Provide the (X, Y) coordinate of the cell's center where the given text is located.  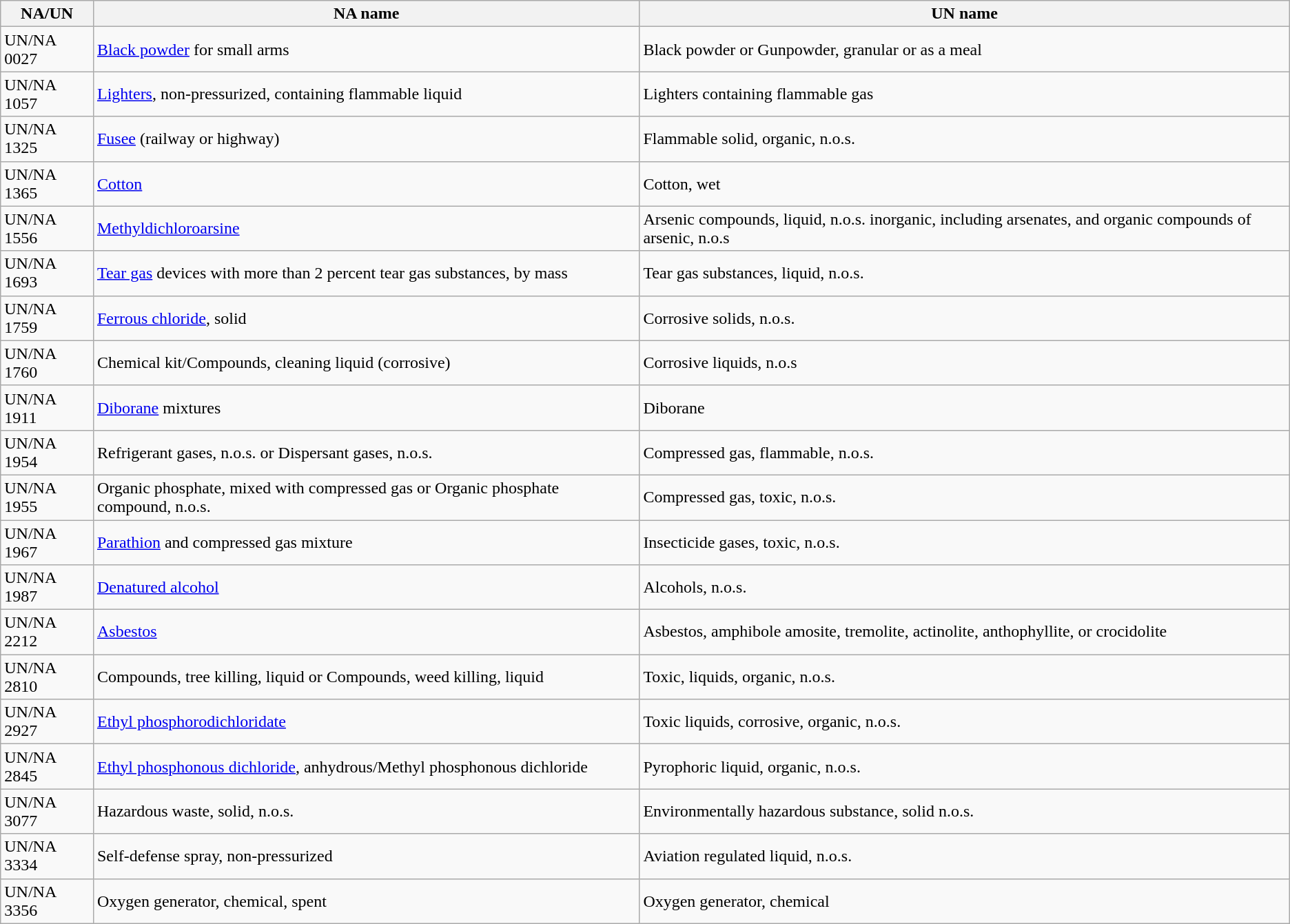
Oxygen generator, chemical (965, 901)
Compressed gas, toxic, n.o.s. (965, 497)
UN/NA 2927 (47, 722)
UN/NA 1760 (47, 362)
Compressed gas, flammable, n.o.s. (965, 452)
Black powder or Gunpowder, granular or as a meal (965, 50)
Tear gas devices with more than 2 percent tear gas substances, by mass (366, 273)
UN/NA 3334 (47, 856)
Black powder for small arms (366, 50)
Ferrous chloride, solid (366, 318)
Insecticide gases, toxic, n.o.s. (965, 542)
UN/NA 1057 (47, 94)
Cotton (366, 183)
UN name (965, 14)
Toxic, liquids, organic, n.o.s. (965, 677)
UN/NA 1955 (47, 497)
UN/NA 1365 (47, 183)
Cotton, wet (965, 183)
Denatured alcohol (366, 587)
Lighters, non-pressurized, containing flammable liquid (366, 94)
Ethyl phosphorodichloridate (366, 722)
Corrosive liquids, n.o.s (965, 362)
Alcohols, n.o.s. (965, 587)
Lighters containing flammable gas (965, 94)
UN/NA 1954 (47, 452)
Fusee (railway or highway) (366, 139)
Toxic liquids, corrosive, organic, n.o.s. (965, 722)
Flammable solid, organic, n.o.s. (965, 139)
UN/NA 1556 (47, 229)
Arsenic compounds, liquid, n.o.s. inorganic, including arsenates, and organic compounds of arsenic, n.o.s (965, 229)
UN/NA 1987 (47, 587)
UN/NA 3356 (47, 901)
Diborane (965, 408)
UN/NA 0027 (47, 50)
Compounds, tree killing, liquid or Compounds, weed killing, liquid (366, 677)
UN/NA 1759 (47, 318)
Ethyl phosphonous dichloride, anhydrous/Methyl phosphonous dichloride (366, 766)
Chemical kit/Compounds, cleaning liquid (corrosive) (366, 362)
Methyldichloroarsine (366, 229)
Oxygen generator, chemical, spent (366, 901)
UN/NA 2845 (47, 766)
Diborane mixtures (366, 408)
Corrosive solids, n.o.s. (965, 318)
Refrigerant gases, n.o.s. or Dispersant gases, n.o.s. (366, 452)
Parathion and compressed gas mixture (366, 542)
Self-defense spray, non-pressurized (366, 856)
Pyrophoric liquid, organic, n.o.s. (965, 766)
NA name (366, 14)
Environmentally hazardous substance, solid n.o.s. (965, 812)
UN/NA 1325 (47, 139)
UN/NA 1911 (47, 408)
UN/NA 2810 (47, 677)
Aviation regulated liquid, n.o.s. (965, 856)
Asbestos (366, 633)
Organic phosphate, mixed with compressed gas or Organic phosphate compound, n.o.s. (366, 497)
UN/NA 3077 (47, 812)
NA/UN (47, 14)
UN/NA 1967 (47, 542)
Hazardous waste, solid, n.o.s. (366, 812)
Asbestos, amphibole amosite, tremolite, actinolite, anthophyllite, or crocidolite (965, 633)
UN/NA 2212 (47, 633)
Tear gas substances, liquid, n.o.s. (965, 273)
UN/NA 1693 (47, 273)
